For the text-containing cell, return its midpoint in [x, y] coordinate format. 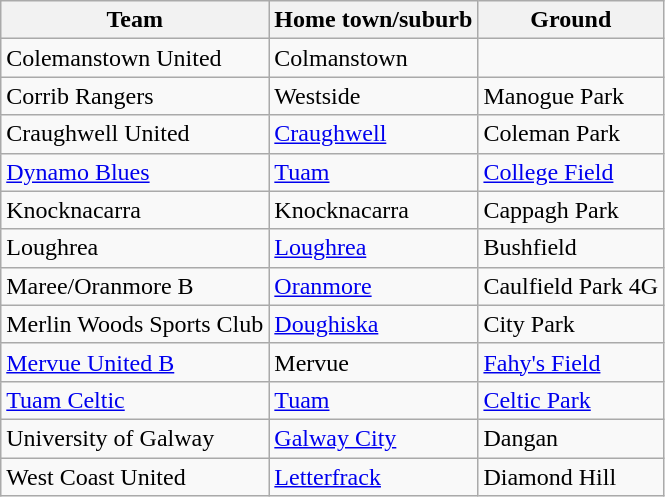
Colemanstown United [135, 58]
West Coast United [135, 477]
Home town/suburb [374, 20]
Maree/Oranmore B [135, 286]
Tuam Celtic [135, 400]
Dynamo Blues [135, 172]
Mervue [374, 362]
Diamond Hill [571, 477]
Coleman Park [571, 134]
University of Galway [135, 438]
Corrib Rangers [135, 96]
City Park [571, 324]
Celtic Park [571, 400]
Dangan [571, 438]
Ground [571, 20]
Galway City [374, 438]
Craughwell United [135, 134]
Doughiska [374, 324]
Letterfrack [374, 477]
Colmanstown [374, 58]
Bushfield [571, 248]
Caulfield Park 4G [571, 286]
Fahy's Field [571, 362]
College Field [571, 172]
Merlin Woods Sports Club [135, 324]
Craughwell [374, 134]
Team [135, 20]
Mervue United B [135, 362]
Westside [374, 96]
Manogue Park [571, 96]
Cappagh Park [571, 210]
Oranmore [374, 286]
